Search for the cell housing the specified text and yield its [x, y] center coordinate. 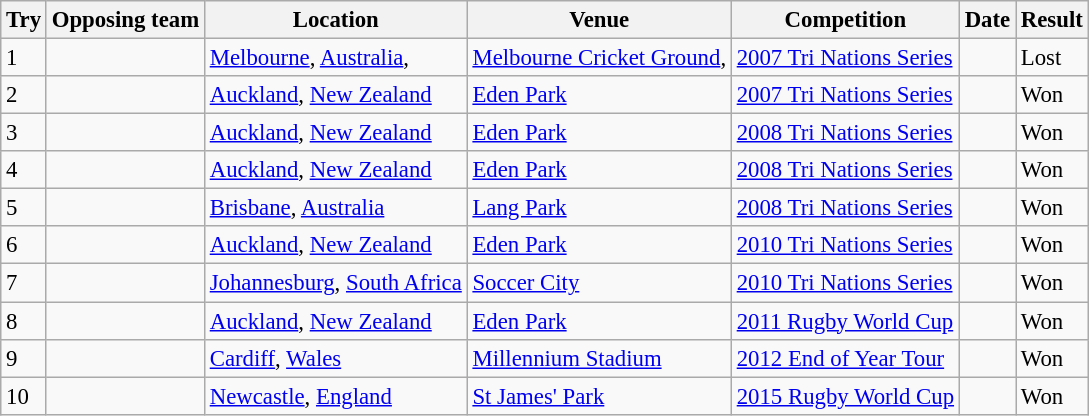
Opposing team [125, 20]
2012 End of Year Tour [845, 358]
7 [24, 283]
8 [24, 321]
2 [24, 95]
3 [24, 133]
6 [24, 245]
Try [24, 20]
Location [336, 20]
Newcastle, England [336, 396]
Competition [845, 20]
Millennium Stadium [599, 358]
Brisbane, Australia [336, 208]
4 [24, 170]
10 [24, 396]
St James' Park [599, 396]
Melbourne Cricket Ground, [599, 58]
2011 Rugby World Cup [845, 321]
2015 Rugby World Cup [845, 396]
1 [24, 58]
Lang Park [599, 208]
9 [24, 358]
Cardiff, Wales [336, 358]
5 [24, 208]
Lost [1052, 58]
Venue [599, 20]
Soccer City [599, 283]
Melbourne, Australia, [336, 58]
Result [1052, 20]
Date [987, 20]
Johannesburg, South Africa [336, 283]
